Provide the (x, y) coordinate of the cell's center where the given text is located.  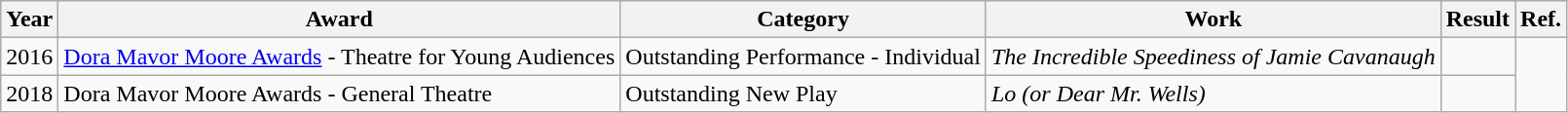
2018 (29, 94)
Category (803, 19)
Lo (or Dear Mr. Wells) (1213, 94)
Result (1477, 19)
Award (339, 19)
Dora Mavor Moore Awards - Theatre for Young Audiences (339, 56)
The Incredible Speediness of Jamie Cavanaugh (1213, 56)
Outstanding New Play (803, 94)
Work (1213, 19)
Year (29, 19)
Ref. (1541, 19)
Outstanding Performance - Individual (803, 56)
2016 (29, 56)
Dora Mavor Moore Awards - General Theatre (339, 94)
